Scan for the cell matching the given text and deliver its (X, Y) coordinate at center. 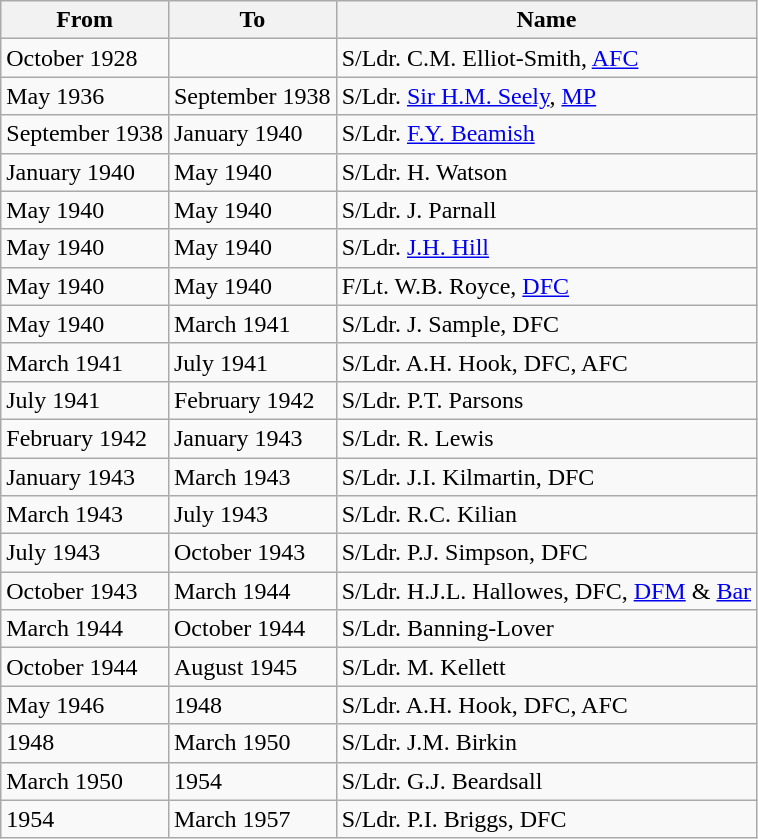
S/Ldr. M. Kellett (546, 667)
S/Ldr. P.T. Parsons (546, 400)
March 1957 (252, 819)
May 1946 (85, 705)
Name (546, 20)
F/Lt. W.B. Royce, DFC (546, 286)
S/Ldr. J.M. Birkin (546, 743)
S/Ldr. P.I. Briggs, DFC (546, 819)
S/Ldr. H.J.L. Hallowes, DFC, DFM & Bar (546, 591)
August 1945 (252, 667)
S/Ldr. F.Y. Beamish (546, 134)
S/Ldr. J.I. Kilmartin, DFC (546, 477)
S/Ldr. R.C. Kilian (546, 515)
From (85, 20)
October 1928 (85, 58)
S/Ldr. P.J. Simpson, DFC (546, 553)
S/Ldr. H. Watson (546, 172)
S/Ldr. Sir H.M. Seely, MP (546, 96)
S/Ldr. Banning-Lover (546, 629)
S/Ldr. J.H. Hill (546, 248)
To (252, 20)
S/Ldr. G.J. Beardsall (546, 781)
S/Ldr. R. Lewis (546, 438)
May 1936 (85, 96)
S/Ldr. J. Sample, DFC (546, 324)
S/Ldr. C.M. Elliot-Smith, AFC (546, 58)
S/Ldr. J. Parnall (546, 210)
